Find where the given text appears and provide that cell's center as [X, Y] coordinate. 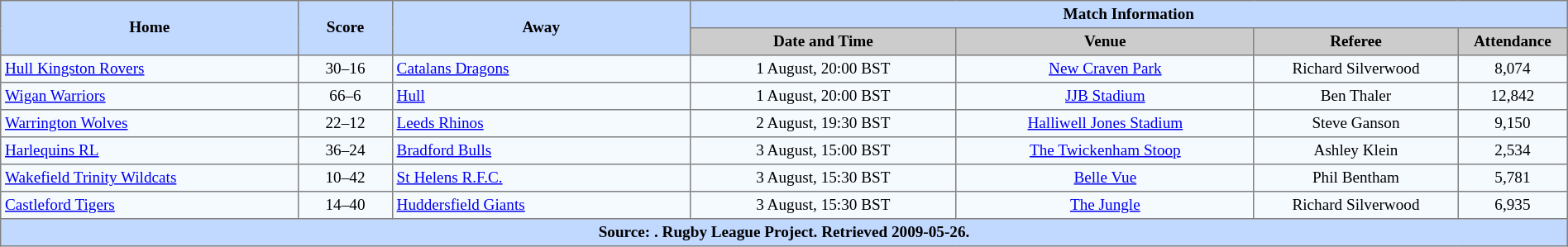
14–40 [346, 205]
36–24 [346, 150]
Ashley Klein [1355, 150]
Warrington Wolves [150, 124]
Catalans Dragons [541, 69]
Hull [541, 96]
5,781 [1513, 178]
Bradford Bulls [541, 150]
Belle Vue [1105, 178]
3 August, 15:00 BST [823, 150]
Score [346, 28]
Leeds Rhinos [541, 124]
9,150 [1513, 124]
Halliwell Jones Stadium [1105, 124]
2,534 [1513, 150]
Home [150, 28]
Source: . Rugby League Project. Retrieved 2009-05-26. [784, 233]
8,074 [1513, 69]
Date and Time [823, 41]
Match Information [1128, 15]
Steve Ganson [1355, 124]
New Craven Park [1105, 69]
Harlequins RL [150, 150]
Attendance [1513, 41]
St Helens R.F.C. [541, 178]
Wakefield Trinity Wildcats [150, 178]
12,842 [1513, 96]
6,935 [1513, 205]
The Twickenham Stoop [1105, 150]
Castleford Tigers [150, 205]
The Jungle [1105, 205]
Referee [1355, 41]
30–16 [346, 69]
Huddersfield Giants [541, 205]
Ben Thaler [1355, 96]
Venue [1105, 41]
Hull Kingston Rovers [150, 69]
Phil Bentham [1355, 178]
22–12 [346, 124]
66–6 [346, 96]
10–42 [346, 178]
Wigan Warriors [150, 96]
2 August, 19:30 BST [823, 124]
Away [541, 28]
JJB Stadium [1105, 96]
